Provide the (X, Y) coordinate of the cell's center where the given text is located.  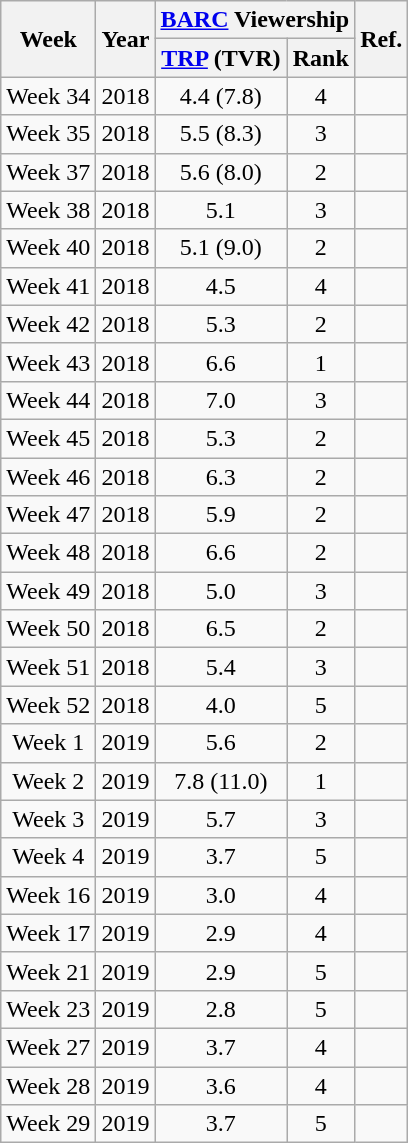
Week 1 (48, 743)
Week 35 (48, 134)
5.4 (221, 667)
Week 52 (48, 705)
3.0 (221, 895)
5.0 (221, 591)
7.8 (11.0) (221, 781)
Rank (321, 58)
3.6 (221, 1085)
Week 16 (48, 895)
Week 51 (48, 667)
2.8 (221, 1009)
5.9 (221, 515)
5.7 (221, 819)
Week 17 (48, 933)
5.6 (8.0) (221, 172)
Week 2 (48, 781)
6.3 (221, 477)
Week 45 (48, 438)
Year (126, 39)
Week 50 (48, 629)
4.0 (221, 705)
Ref. (382, 39)
Week 48 (48, 553)
Week 23 (48, 1009)
5.1 (9.0) (221, 248)
4.5 (221, 286)
Week (48, 39)
Week 34 (48, 96)
Week 28 (48, 1085)
4.4 (7.8) (221, 96)
Week 49 (48, 591)
Week 41 (48, 286)
BARC Viewership (255, 20)
Week 29 (48, 1124)
Week 43 (48, 362)
7.0 (221, 400)
5.5 (8.3) (221, 134)
Week 21 (48, 971)
Week 47 (48, 515)
Week 44 (48, 400)
5.6 (221, 743)
6.5 (221, 629)
Week 46 (48, 477)
Week 3 (48, 819)
TRP (TVR) (221, 58)
Week 38 (48, 210)
Week 40 (48, 248)
Week 37 (48, 172)
Week 4 (48, 857)
Week 27 (48, 1047)
Week 42 (48, 324)
5.1 (221, 210)
